Scan for the cell matching the given text and deliver its [x, y] coordinate at center. 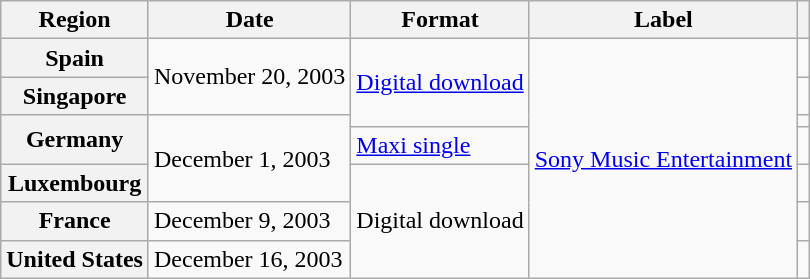
United States [75, 259]
December 1, 2003 [249, 158]
Label [663, 20]
Singapore [75, 96]
Luxembourg [75, 183]
November 20, 2003 [249, 77]
December 16, 2003 [249, 259]
December 9, 2003 [249, 221]
Spain [75, 58]
Sony Music Entertainment [663, 158]
Germany [75, 140]
Region [75, 20]
Maxi single [440, 145]
Format [440, 20]
Date [249, 20]
France [75, 221]
